Provide the [X, Y] coordinate of the cell's center where the given text is located.  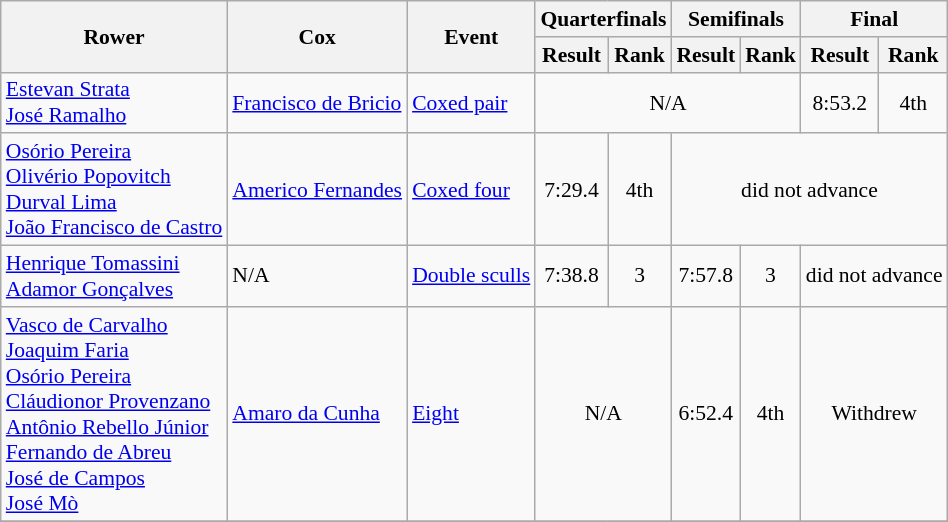
Coxed pair [471, 102]
Osório Pereira Olivério Popovitch Durval Lima João Francisco de Castro [114, 190]
Coxed four [471, 190]
Withdrew [874, 414]
Eight [471, 414]
Estevan Strata José Ramalho [114, 102]
Cox [317, 36]
Americo Fernandes [317, 190]
Final [874, 19]
6:52.4 [706, 414]
Semifinals [736, 19]
Vasco de Carvalho Joaquim Faria Osório PereiraCláudionor ProvenzanoAntônio Rebello JúniorFernando de AbreuJosé de CamposJosé Mò [114, 414]
Event [471, 36]
Quarterfinals [603, 19]
Amaro da Cunha [317, 414]
Double sculls [471, 276]
Rower [114, 36]
7:29.4 [571, 190]
Francisco de Bricio [317, 102]
8:53.2 [840, 102]
7:38.8 [571, 276]
7:57.8 [706, 276]
Henrique TomassiniAdamor Gonçalves [114, 276]
